Detect which cell encompasses the target text, then output its (X, Y) center coordinate. 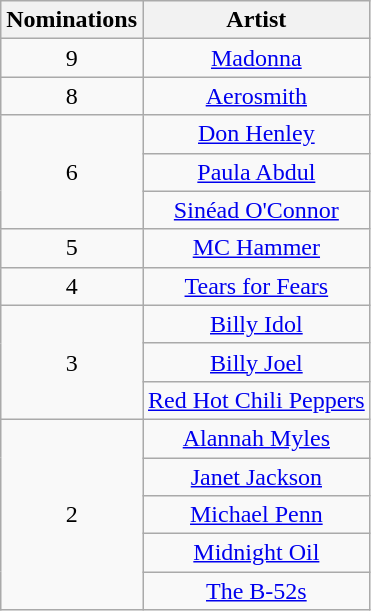
2 (72, 514)
6 (72, 172)
8 (72, 96)
MC Hammer (256, 248)
Madonna (256, 58)
Tears for Fears (256, 286)
Paula Abdul (256, 172)
Billy Idol (256, 324)
3 (72, 362)
Artist (256, 20)
Billy Joel (256, 362)
Aerosmith (256, 96)
Janet Jackson (256, 477)
Sinéad O'Connor (256, 210)
Red Hot Chili Peppers (256, 400)
The B-52s (256, 591)
4 (72, 286)
Alannah Myles (256, 438)
5 (72, 248)
Don Henley (256, 134)
Michael Penn (256, 515)
9 (72, 58)
Midnight Oil (256, 553)
Nominations (72, 20)
